Output the [X, Y] coordinate of the center of the cell containing the given text.  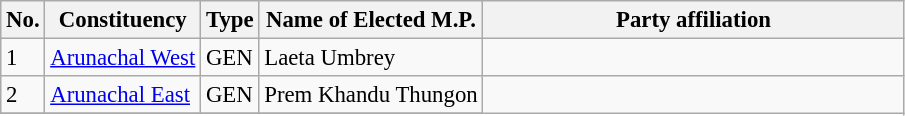
Party affiliation [694, 20]
Constituency [123, 20]
No. [23, 20]
Arunachal East [123, 95]
Arunachal West [123, 58]
Name of Elected M.P. [371, 20]
Type [230, 20]
Prem Khandu Thungon [371, 95]
1 [23, 58]
Laeta Umbrey [371, 58]
2 [23, 95]
